Return the [x, y] coordinate for the center point of the cell that contains the specified text.  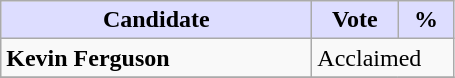
% [426, 20]
Acclaimed [383, 58]
Kevin Ferguson [156, 58]
Vote [355, 20]
Candidate [156, 20]
